Identify which cell holds the provided text, then report its [X, Y] central coordinate. 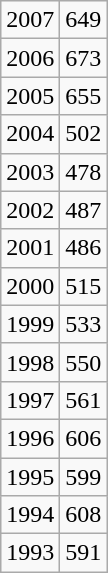
2001 [30, 248]
1998 [30, 362]
561 [84, 400]
533 [84, 324]
649 [84, 20]
2005 [30, 96]
1995 [30, 477]
2002 [30, 210]
2006 [30, 58]
487 [84, 210]
1997 [30, 400]
1994 [30, 515]
2003 [30, 172]
608 [84, 515]
486 [84, 248]
599 [84, 477]
515 [84, 286]
1999 [30, 324]
2004 [30, 134]
606 [84, 438]
673 [84, 58]
1996 [30, 438]
655 [84, 96]
550 [84, 362]
2007 [30, 20]
502 [84, 134]
1993 [30, 553]
591 [84, 553]
2000 [30, 286]
478 [84, 172]
